Locate the cell with the specified text and output its [X, Y] center coordinate. 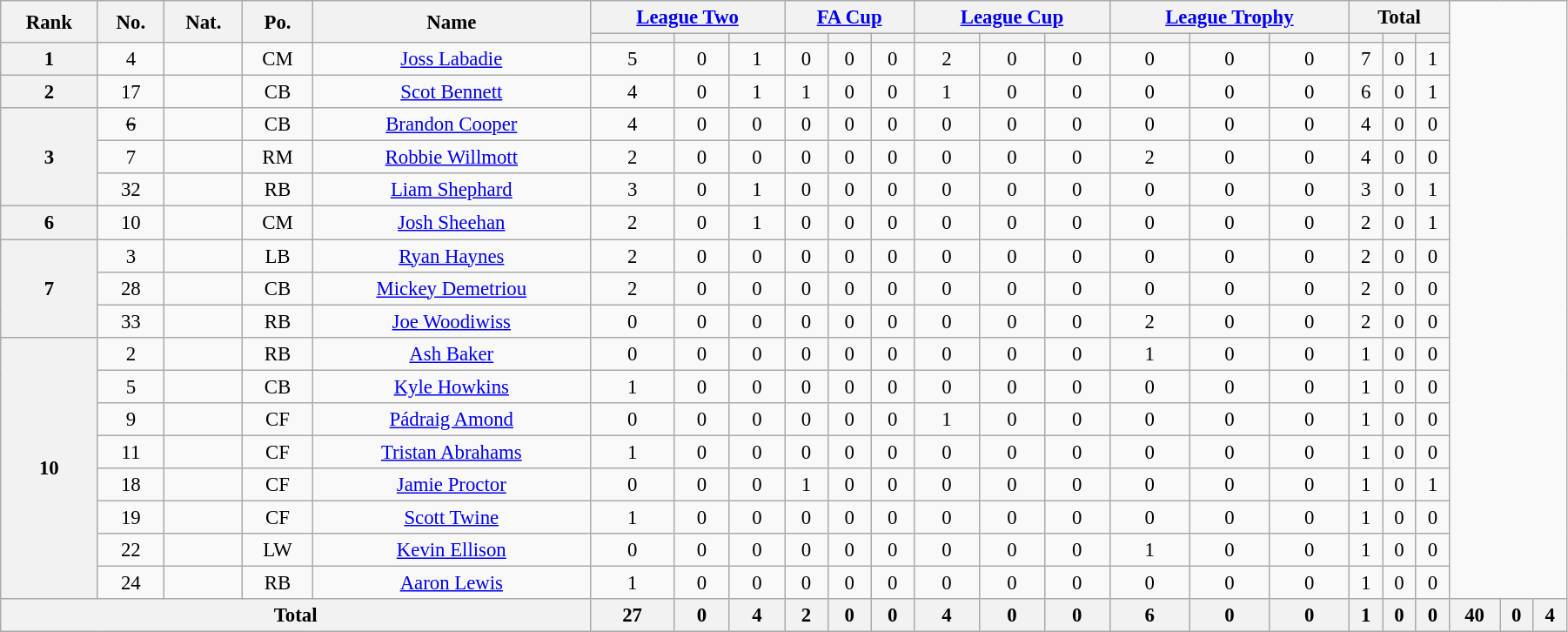
LW [278, 550]
Kevin Ellison [451, 550]
Mickey Demetriou [451, 288]
Scott Twine [451, 517]
Josh Sheehan [451, 223]
League Two [687, 17]
Scot Bennett [451, 92]
17 [131, 92]
Joss Labadie [451, 59]
19 [131, 517]
League Trophy [1229, 17]
No. [131, 22]
33 [131, 321]
Ryan Haynes [451, 256]
Kyle Howkins [451, 387]
Ash Baker [451, 353]
24 [131, 583]
Robbie Willmott [451, 158]
Liam Shephard [451, 191]
32 [131, 191]
LB [278, 256]
Pádraig Amond [451, 420]
9 [131, 420]
Rank [49, 22]
Po. [278, 22]
FA Cup [849, 17]
Nat. [204, 22]
Aaron Lewis [451, 583]
Joe Woodiwiss [451, 321]
22 [131, 550]
11 [131, 452]
Tristan Abrahams [451, 452]
Brandon Cooper [451, 124]
Jamie Proctor [451, 485]
League Cup [1013, 17]
RM [278, 158]
40 [1474, 615]
27 [632, 615]
28 [131, 288]
18 [131, 485]
Name [451, 22]
